Capture the cell that displays the provided text and extract its [x, y] central coordinate. 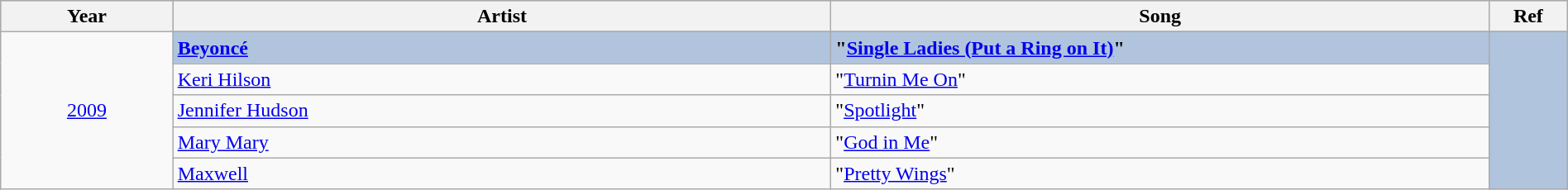
Keri Hilson [502, 79]
Year [87, 17]
"Pretty Wings" [1160, 173]
Artist [502, 17]
Jennifer Hudson [502, 111]
"Spotlight" [1160, 111]
Mary Mary [502, 142]
"Turnin Me On" [1160, 79]
2009 [87, 111]
"Single Ladies (Put a Ring on It)" [1160, 48]
Beyoncé [502, 48]
Maxwell [502, 173]
"God in Me" [1160, 142]
Ref [1528, 17]
Song [1160, 17]
